Extract the [x, y] coordinate from the center of the cell holding the provided text.  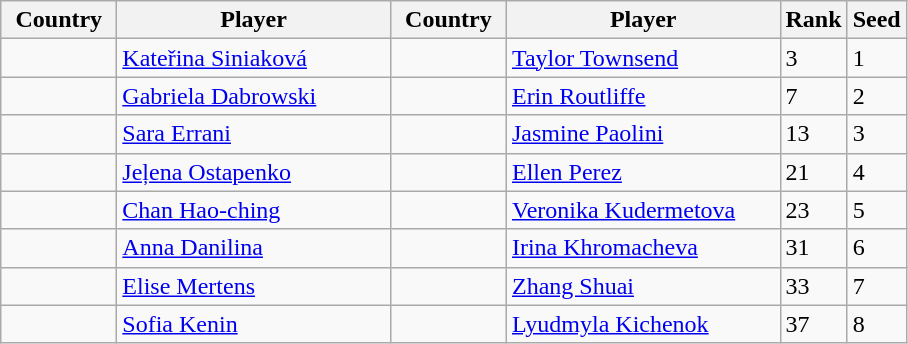
Ellen Perez [643, 172]
31 [814, 248]
Sara Errani [254, 134]
5 [876, 210]
Seed [876, 20]
Anna Danilina [254, 248]
Elise Mertens [254, 286]
21 [814, 172]
Sofia Kenin [254, 324]
Zhang Shuai [643, 286]
Jeļena Ostapenko [254, 172]
Taylor Townsend [643, 58]
8 [876, 324]
1 [876, 58]
23 [814, 210]
Rank [814, 20]
33 [814, 286]
Veronika Kudermetova [643, 210]
Irina Khromacheva [643, 248]
6 [876, 248]
2 [876, 96]
Chan Hao-ching [254, 210]
37 [814, 324]
Kateřina Siniaková [254, 58]
Gabriela Dabrowski [254, 96]
13 [814, 134]
Lyudmyla Kichenok [643, 324]
4 [876, 172]
Erin Routliffe [643, 96]
Jasmine Paolini [643, 134]
